Locate the cell with the specified text and output its [x, y] center coordinate. 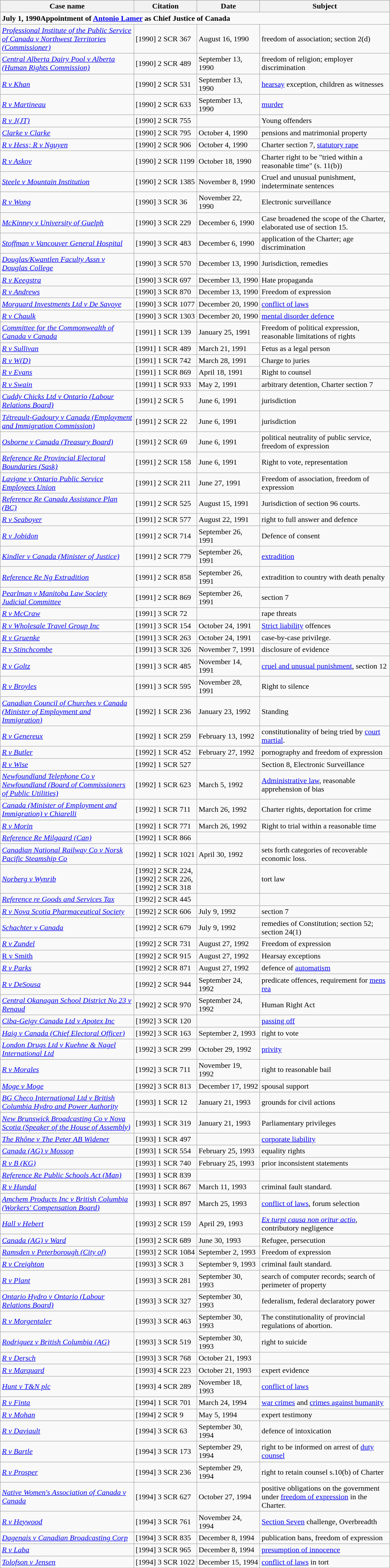
[1991] 2 SCR 779 [165, 556]
arbitrary detention, Charter section 7 [325, 384]
[1994] 2 SCR 9 [165, 1415]
R v Daviault [67, 1431]
[1991] 2 SCR 714 [165, 536]
April 29, 1993 [228, 1224]
R v Zundel [67, 944]
[1991] 3 SCR 72 [165, 614]
Parliamentary privileges [325, 1123]
Lavigne v Ontario Public Service Employees Union [67, 483]
[1991] 2 SCR 577 [165, 520]
R v Smith [67, 956]
November 8, 1990 [228, 182]
November 7, 1991 [228, 650]
February 13, 1992 [228, 736]
R v McCraw [67, 614]
Ex turpi causa non oritur actio, contributory negligence [325, 1224]
[1990] 2 SCR 755 [165, 121]
[1990] 3 SCR 229 [165, 223]
application of the Charter; age discrimination [325, 243]
Morguard Investments Ltd v De Savoye [67, 304]
passing off [325, 1021]
Clarke v Clarke [67, 133]
right to suicide [325, 1342]
[1993] 1 SCR 497 [165, 1139]
constitutionality of being tried by court martial. [325, 736]
R v Broyles [67, 686]
[1991] 2 SCR 858 [165, 577]
case-by-case privilege. [325, 638]
June 30, 1993 [228, 1240]
[1991] 3 SCR 326 [165, 650]
R v J(JT) [67, 121]
Right to trial within a reasonable time [325, 826]
September 30, 1994 [228, 1431]
Jurisdiction, remedies [325, 264]
rape threats [325, 614]
sets forth categories of recoverable economic loss. [325, 854]
[1992] 2 SCR 915 [165, 956]
[1992] 1 SCR 452 [165, 752]
extradition to country with death penalty [325, 577]
Kindler v Canada (Minister of Justice) [67, 556]
Reference Re Provincial Electoral Boundaries (Sask) [67, 462]
[1994] 3 SCR 63 [165, 1431]
R v Hess; R v Nguyen [67, 145]
Tolofson v Jensen [67, 1562]
[1991] 3 SCR 595 [165, 686]
expert evidence [325, 1370]
disclosure of evidence [325, 650]
R v DeSousa [67, 984]
April 18, 1991 [228, 372]
Citation [165, 6]
[1991] 1 SCR 869 [165, 372]
[1993] 3 SCR 463 [165, 1321]
May 2, 1991 [228, 384]
Date [228, 6]
[1994] 3 SCR 761 [165, 1521]
November 22, 1990 [228, 202]
right to be informed on arrest of duty counsel [325, 1451]
[1991] 3 SCR 263 [165, 638]
Young offenders [325, 121]
R v Plant [67, 1280]
London Drugs Ltd v Kuehne & Nagel International Ltd [67, 1050]
Douglas/Kwantlen Faculty Assn v Douglas College [67, 264]
Central Alberta Dairy Pool v Alberta (Human Rights Commission) [67, 64]
[1992] 2 SCR 731 [165, 944]
R v Stinchcombe [67, 650]
October 27, 1994 [228, 1497]
grounds for civil actions [325, 1103]
[1992] 1 SCR 1021 [165, 854]
right to retain counsel s.10(b) of Charter [325, 1472]
December 17, 1992 [228, 1086]
October 18, 1990 [228, 161]
right to full answer and defence [325, 520]
expert testimony [325, 1415]
March 11, 1993 [228, 1187]
November 28, 1991 [228, 686]
freedom of religion; employer discrimination [325, 64]
Canada (Minister of Employment and Immigration) v Chiarelli [67, 810]
R v Creighton [67, 1264]
R v Keegstra [67, 280]
R v Laba [67, 1550]
Hunt v T&N plc [67, 1386]
remedies of Constitution; section 52; section 24(1) [325, 928]
equality rights [325, 1151]
extradition [325, 556]
Charter rights, deportation for crime [325, 810]
[1992] 2 SCR 224, [1992] 2 SCR 226, [1992] 2 SCR 318 [165, 879]
[1994] 3 SCR 835 [165, 1538]
[1994] 3 SCR 236 [165, 1472]
March 24, 1994 [228, 1403]
Ramsden v Peterborough (City of) [67, 1252]
tort law [325, 879]
defence of intoxication [325, 1431]
pornography and freedom of expression [325, 752]
[1991] 2 SCR 525 [165, 503]
Charter right to be "tried within a reasonable time" (s. 11(b)) [325, 161]
[1993] 1 SCR 867 [165, 1187]
Right to vote, representation [325, 462]
[1993] 1 SCR 897 [165, 1203]
Defence of consent [325, 536]
[1991] 2 SCR 5 [165, 401]
[1993] 1 SCR 554 [165, 1151]
[1993] 4 SCR 289 [165, 1386]
Reference re Goods and Services Tax [67, 899]
prior inconsistent statements [325, 1163]
Osborne v Canada (Treasury Board) [67, 442]
R v Askov [67, 161]
Canadian Council of Churches v Canada (Minister of Employment and Immigration) [67, 711]
Hate propaganda [325, 280]
Pearlman v Manitoba Law Society Judicial Committee [67, 597]
January 25, 1991 [228, 332]
R v Seaboyer [67, 520]
The Rhône v The Peter AB Widener [67, 1139]
[1991] 2 SCR 211 [165, 483]
[1992] 1 SCR 866 [165, 838]
[1993] 3 SCR 327 [165, 1301]
R v Bartle [67, 1451]
[1992] 3 SCR 120 [165, 1021]
Stoffman v Vancouver General Hospital [67, 243]
Cruel and unusual punishment, indeterminate sentences [325, 182]
[1992] 1 SCR 771 [165, 826]
murder [325, 105]
freedom of association; section 2(d) [325, 39]
[1992] 1 SCR 259 [165, 736]
McKinney v University of Guelph [67, 223]
November 24, 1994 [228, 1521]
R v Swain [67, 384]
[1990] 2 SCR 906 [165, 145]
Electronic surveillance [325, 202]
Moge v Moge [67, 1086]
Central Okanagan School District No 23 v Renaud [67, 1005]
Strict liability offences [325, 626]
political neutrality of public service, freedom of expression [325, 442]
[1992] 1 SCR 236 [165, 711]
March 21, 1991 [228, 348]
Standing [325, 711]
R v Morgentaler [67, 1321]
Charge to juries [325, 360]
R v Prosper [67, 1472]
Newfoundland Telephone Co v Newfoundland (Board of Commissioners of Public Utilities) [67, 785]
[1991] 1 SCR 742 [165, 360]
right to vote [325, 1033]
Hearsay exceptions [325, 956]
November 18, 1993 [228, 1386]
Section Seven challenge, Overbreadth [325, 1521]
[1990] 3 SCR 697 [165, 280]
[1993] 3 SCR 519 [165, 1342]
February 27, 1992 [228, 752]
[1990] 2 SCR 531 [165, 84]
Native Women's Association of Canada v Canada [67, 1497]
[1991] 2 SCR 69 [165, 442]
R v Hundal [67, 1187]
[1990] 3 SCR 36 [165, 202]
[1993] 3 SCR 768 [165, 1358]
[1991] 3 SCR 485 [165, 666]
May 5, 1994 [228, 1415]
[1993] 2 SCR 689 [165, 1240]
[1990] 3 SCR 483 [165, 243]
Dagenais v Canadian Broadcasting Corp [67, 1538]
[1990] 3 SCR 870 [165, 292]
Committee for the Commonwealth of Canada v Canada [67, 332]
publication bans, freedom of expression [325, 1538]
R v B (KG) [67, 1163]
conflict of laws, forum selection [325, 1203]
[1990] 2 SCR 489 [165, 64]
[1991] 3 SCR 154 [165, 626]
June 27, 1991 [228, 483]
Freedom of association, freedom of expression [325, 483]
Amchem Products Inc v British Columbia (Workers' Compensation Board) [67, 1203]
Subject [325, 6]
R v Khan [67, 84]
presumption of innocence [325, 1550]
[1992] 1 SCR 623 [165, 785]
[1992] 1 SCR 527 [165, 764]
[1990] 3 SCR 1303 [165, 316]
[1992] 2 SCR 970 [165, 1005]
R v Heywood [67, 1521]
[1992] 3 SCR 163 [165, 1033]
privity [325, 1050]
Haig v Canada (Chief Electoral Officer) [67, 1033]
Reference Re Milgaard (Can) [67, 838]
federalism, federal declaratory power [325, 1301]
[1993] 2 SCR 159 [165, 1224]
R v Gruenke [67, 638]
August 15, 1991 [228, 503]
October 29, 1992 [228, 1050]
Refugee, persecution [325, 1240]
Charter section 7, statutory rape [325, 145]
August 22, 1991 [228, 520]
[1991] 1 SCR 139 [165, 332]
New Brunswick Broadcasting Co v Nova Scotia (Speaker of the House of Assembly) [67, 1123]
March 25, 1993 [228, 1203]
[1994] 1 SCR 701 [165, 1403]
R v Wholesale Travel Group Inc [67, 626]
November 14, 1991 [228, 666]
Professional Institute of the Public Service of Canada v Northwest Territories (Commissioner) [67, 39]
January 23, 1992 [228, 711]
R v Goltz [67, 666]
[1992] 2 SCR 871 [165, 968]
R v Mohan [67, 1415]
cruel and unusual punishment, section 12 [325, 666]
[1993] 1 SCR 839 [165, 1175]
R v Genereux [67, 736]
Rodriguez v British Columbia (AG) [67, 1342]
war crimes and crimes against humanity [325, 1403]
[1990] 2 SCR 633 [165, 105]
R v Jobidon [67, 536]
Canada (AG) v Ward [67, 1240]
Fetus as a legal person [325, 348]
R v Morales [67, 1070]
positive obligations on the government under freedom of expression in the Charter. [325, 1497]
Tétreault-Gadoury v Canada (Employment and Immigration Commission) [67, 421]
search of computer records; search of perimeter of property [325, 1280]
R v Butler [67, 752]
Right to silence [325, 686]
conflict of laws in tort [325, 1562]
[1994] 3 SCR 965 [165, 1550]
Canada (AG) v Mossop [67, 1151]
R v Marquard [67, 1370]
R v Dersch [67, 1358]
[1993] 1 SCR 319 [165, 1123]
[1993] 1 SCR 12 [165, 1103]
July 1, 1990Appointment of Antonio Lamer as Chief Justice of Canada [195, 18]
corporate liability [325, 1139]
BG Checo International Ltd v British Columbia Hydro and Power Authority [67, 1103]
[1992] 1 SCR 711 [165, 810]
mental disorder defence [325, 316]
[1994] 3 SCR 627 [165, 1497]
[1992] 3 SCR 299 [165, 1050]
[1992] 2 SCR 445 [165, 899]
[1992] 2 SCR 679 [165, 928]
Ciba-Geigy Canada Ltd v Apotex Inc [67, 1021]
April 30, 1992 [228, 854]
R v Nova Scotia Pharmaceutical Society [67, 911]
[1990] 2 SCR 1199 [165, 161]
March 28, 1991 [228, 360]
Reference Re Public Schools Act (Man) [67, 1175]
Human Right Act [325, 1005]
Canadian National Railway Co v Norsk Pacific Steamship Co [67, 854]
Case name [67, 6]
[1991] 1 SCR 933 [165, 384]
R v Finta [67, 1403]
[1991] 2 SCR 869 [165, 597]
R v Wise [67, 764]
[1993] 4 SCR 223 [165, 1370]
[1990] 3 SCR 570 [165, 264]
predicate offences, requirement for mens rea [325, 984]
[1991] 2 SCR 22 [165, 421]
[1990] 3 SCR 1077 [165, 304]
defence of automatism [325, 968]
Section 8, Electronic Surveillance [325, 764]
Right to counsel [325, 372]
pensions and matrimonial property [325, 133]
The constitutionality of provincial regulations of abortion. [325, 1321]
R v Chaulk [67, 316]
September 9, 1993 [228, 1264]
Freedom of political expression, reasonable limitations of rights [325, 332]
[1993] 1 SCR 740 [165, 1163]
R v Evans [67, 372]
[1993] 2 SCR 1084 [165, 1252]
hearsay exception, children as witnesses [325, 84]
right to reasonable bail [325, 1070]
[1990] 2 SCR 795 [165, 133]
[1993] 3 SCR 281 [165, 1280]
R v Morin [67, 826]
Reference Re Ng Extradition [67, 577]
[1991] 1 SCR 489 [165, 348]
Jurisdiction of section 96 courts. [325, 503]
Reference Re Canada Assistance Plan (BC) [67, 503]
spousal support [325, 1086]
Administrative law, reasonable apprehension of bias [325, 785]
[1991] 2 SCR 158 [165, 462]
Hall v Hebert [67, 1224]
[1993] 3 SCR 3 [165, 1264]
November 19, 1992 [228, 1070]
R v Sullivan [67, 348]
R v Parks [67, 968]
R v Martineau [67, 105]
Steele v Mountain Institution [67, 182]
R v W(D) [67, 360]
[1992] 3 SCR 813 [165, 1086]
[1992] 2 SCR 606 [165, 911]
Cuddy Chicks Ltd v Ontario (Labour Relations Board) [67, 401]
Schachter v Canada [67, 928]
March 5, 1992 [228, 785]
[1992] 2 SCR 944 [165, 984]
August 16, 1990 [228, 39]
R v Wong [67, 202]
[1992] 3 SCR 711 [165, 1070]
Ontario Hydro v Ontario (Labour Relations Board) [67, 1301]
[1990] 2 SCR 1385 [165, 182]
Norberg v Wynrib [67, 879]
[1990] 2 SCR 367 [165, 39]
[1994] 3 SCR 173 [165, 1451]
[1994] 3 SCR 1022 [165, 1562]
Case broadened the scope of the Charter, elaborated use of section 15. [325, 223]
December 15, 1994 [228, 1562]
R v Andrews [67, 292]
